Detect which cell encompasses the target text, then output its (X, Y) center coordinate. 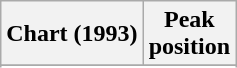
Chart (1993) (72, 34)
Peakposition (189, 34)
